Pinpoint the cell where the given text exists, returning its [X, Y] midpoint coordinate. 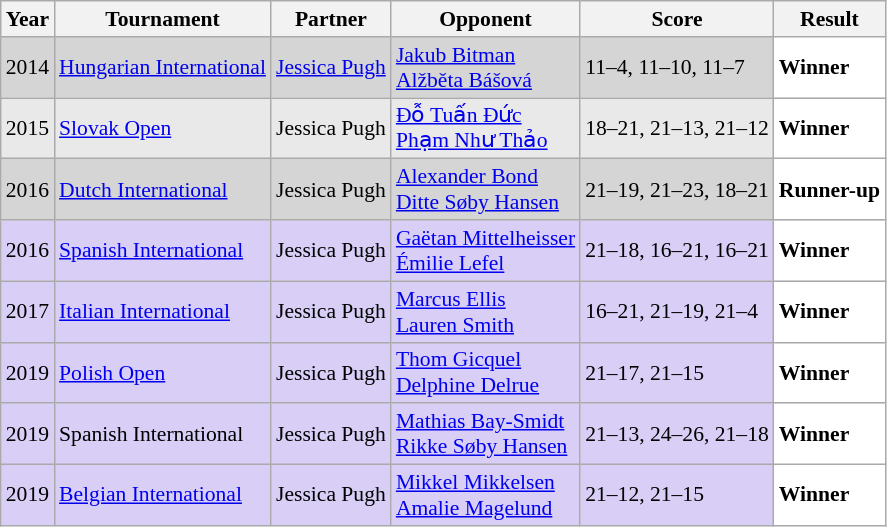
Runner-up [830, 190]
Dutch International [162, 190]
Hungarian International [162, 68]
Polish Open [162, 372]
21–12, 21–15 [677, 496]
21–17, 21–15 [677, 372]
Thom Gicquel Delphine Delrue [486, 372]
16–21, 21–19, 21–4 [677, 312]
2015 [28, 128]
Mathias Bay-Smidt Rikke Søby Hansen [486, 434]
Italian International [162, 312]
Year [28, 19]
Mikkel Mikkelsen Amalie Magelund [486, 496]
21–19, 21–23, 18–21 [677, 190]
2014 [28, 68]
Tournament [162, 19]
21–18, 16–21, 16–21 [677, 250]
11–4, 11–10, 11–7 [677, 68]
Belgian International [162, 496]
Slovak Open [162, 128]
Score [677, 19]
21–13, 24–26, 21–18 [677, 434]
Partner [331, 19]
2017 [28, 312]
Marcus Ellis Lauren Smith [486, 312]
Alexander Bond Ditte Søby Hansen [486, 190]
18–21, 21–13, 21–12 [677, 128]
Jakub Bitman Alžběta Bášová [486, 68]
Opponent [486, 19]
Gaëtan Mittelheisser Émilie Lefel [486, 250]
Result [830, 19]
Đỗ Tuấn Đức Phạm Như Thảo [486, 128]
